Find where the given text appears and provide that cell's center as (x, y) coordinate. 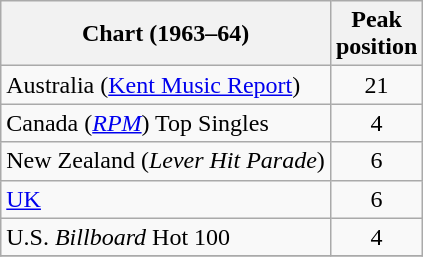
21 (376, 85)
Peakposition (376, 34)
Australia (Kent Music Report) (166, 85)
Canada (RPM) Top Singles (166, 123)
U.S. Billboard Hot 100 (166, 237)
Chart (1963–64) (166, 34)
UK (166, 199)
New Zealand (Lever Hit Parade) (166, 161)
